Detect which cell encompasses the target text, then output its [x, y] center coordinate. 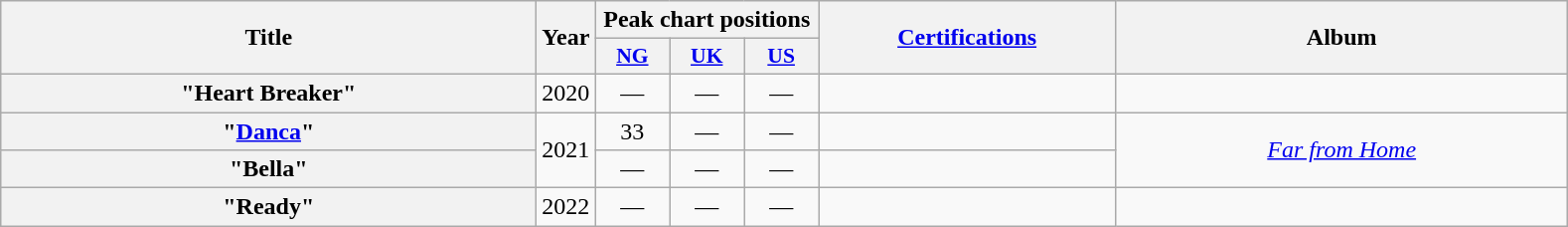
"Bella" [268, 169]
33 [632, 130]
Title [268, 38]
2022 [566, 207]
"Danca" [268, 130]
Year [566, 38]
Far from Home [1341, 149]
Album [1341, 38]
"Heart Breaker" [268, 93]
Certifications [968, 38]
NG [632, 57]
UK [707, 57]
2020 [566, 93]
US [781, 57]
Peak chart positions [707, 20]
"Ready" [268, 207]
2021 [566, 149]
